Detect which cell encompasses the target text, then output its (X, Y) center coordinate. 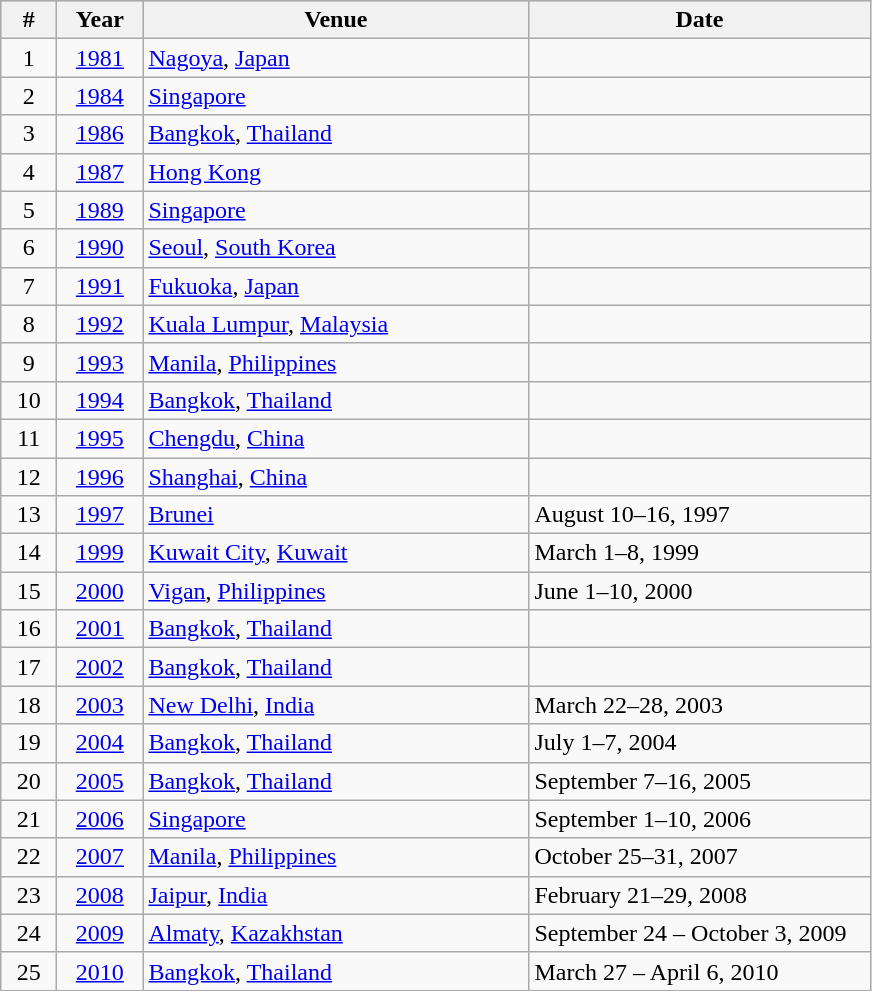
23 (29, 895)
1987 (100, 172)
1999 (100, 553)
2004 (100, 743)
September 1–10, 2006 (700, 819)
September 7–16, 2005 (700, 781)
Hong Kong (336, 172)
1984 (100, 96)
2008 (100, 895)
9 (29, 362)
1994 (100, 400)
Seoul, South Korea (336, 248)
Vigan, Philippines (336, 591)
1997 (100, 515)
2002 (100, 667)
March 22–28, 2003 (700, 705)
Kuala Lumpur, Malaysia (336, 324)
1996 (100, 477)
Almaty, Kazakhstan (336, 933)
Date (700, 20)
12 (29, 477)
1990 (100, 248)
19 (29, 743)
1989 (100, 210)
3 (29, 134)
14 (29, 553)
6 (29, 248)
2001 (100, 629)
March 1–8, 1999 (700, 553)
17 (29, 667)
1995 (100, 438)
2010 (100, 971)
10 (29, 400)
11 (29, 438)
22 (29, 857)
Nagoya, Japan (336, 58)
25 (29, 971)
June 1–10, 2000 (700, 591)
1 (29, 58)
20 (29, 781)
2009 (100, 933)
August 10–16, 1997 (700, 515)
March 27 – April 6, 2010 (700, 971)
7 (29, 286)
Venue (336, 20)
2 (29, 96)
15 (29, 591)
18 (29, 705)
2000 (100, 591)
Year (100, 20)
2005 (100, 781)
Fukuoka, Japan (336, 286)
Brunei (336, 515)
13 (29, 515)
October 25–31, 2007 (700, 857)
Chengdu, China (336, 438)
September 24 – October 3, 2009 (700, 933)
8 (29, 324)
2003 (100, 705)
July 1–7, 2004 (700, 743)
1993 (100, 362)
24 (29, 933)
New Delhi, India (336, 705)
1986 (100, 134)
February 21–29, 2008 (700, 895)
2007 (100, 857)
1992 (100, 324)
2006 (100, 819)
21 (29, 819)
# (29, 20)
Shanghai, China (336, 477)
1991 (100, 286)
16 (29, 629)
Jaipur, India (336, 895)
4 (29, 172)
1981 (100, 58)
Kuwait City, Kuwait (336, 553)
5 (29, 210)
